Locate the cell with the specified text and output its (x, y) center coordinate. 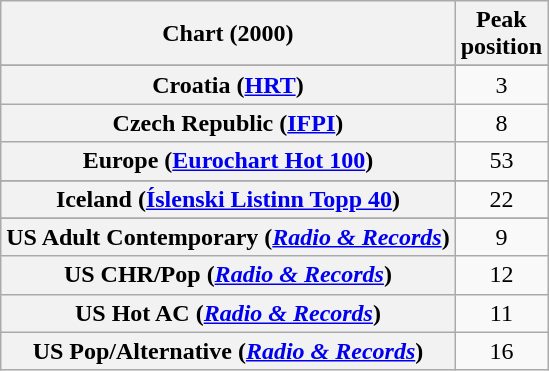
US Pop/Alternative (Radio & Records) (228, 351)
Czech Republic (IFPI) (228, 123)
3 (501, 85)
Peakposition (501, 34)
US CHR/Pop (Radio & Records) (228, 275)
US Adult Contemporary (Radio & Records) (228, 237)
US Hot AC (Radio & Records) (228, 313)
22 (501, 199)
Iceland (Íslenski Listinn Topp 40) (228, 199)
12 (501, 275)
16 (501, 351)
Croatia (HRT) (228, 85)
8 (501, 123)
53 (501, 161)
Europe (Eurochart Hot 100) (228, 161)
Chart (2000) (228, 34)
11 (501, 313)
9 (501, 237)
